Extract the (x, y) coordinate from the center of the cell holding the provided text.  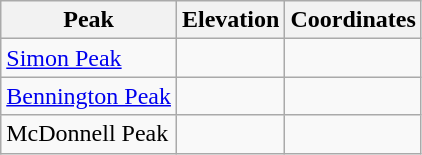
Elevation (230, 20)
Simon Peak (89, 58)
Peak (89, 20)
Bennington Peak (89, 96)
McDonnell Peak (89, 134)
Coordinates (353, 20)
